Pinpoint the cell where the given text exists, returning its (x, y) midpoint coordinate. 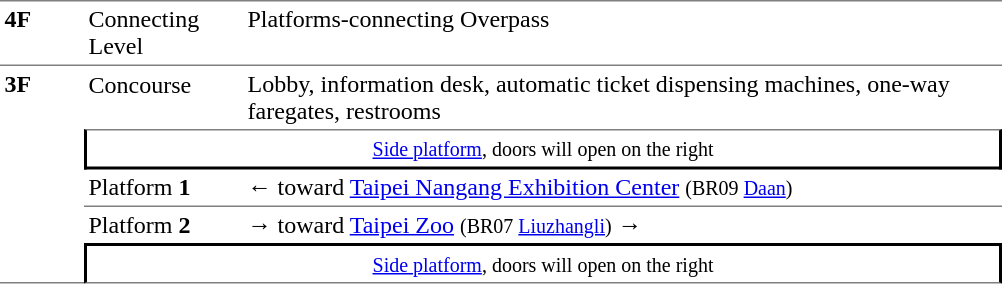
← toward Taipei Nangang Exhibition Center (BR09 Daan) (622, 189)
Lobby, information desk, automatic ticket dispensing machines, one-way faregates, restrooms (622, 98)
3F (42, 175)
Connecting Level (164, 33)
Concourse (164, 98)
Platform 2 (164, 225)
Platform 1 (164, 189)
Platforms-connecting Overpass (622, 33)
→ toward Taipei Zoo (BR07 Liuzhangli) → (622, 225)
4F (42, 33)
